Find where the given text appears and provide that cell's center as [X, Y] coordinate. 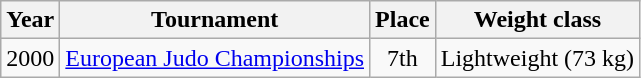
European Judo Championships [215, 58]
Tournament [215, 20]
Weight class [537, 20]
2000 [30, 58]
Place [403, 20]
Year [30, 20]
Lightweight (73 kg) [537, 58]
7th [403, 58]
